From the cell containing the given text, extract its center point as [x, y] coordinate. 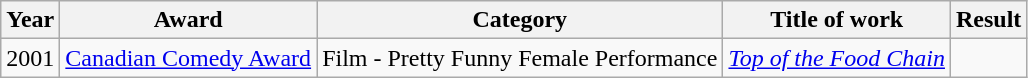
Category [520, 20]
2001 [30, 58]
Year [30, 20]
Title of work [837, 20]
Award [188, 20]
Film - Pretty Funny Female Performance [520, 58]
Top of the Food Chain [837, 58]
Result [988, 20]
Canadian Comedy Award [188, 58]
